Search for the cell housing the specified text and yield its (x, y) center coordinate. 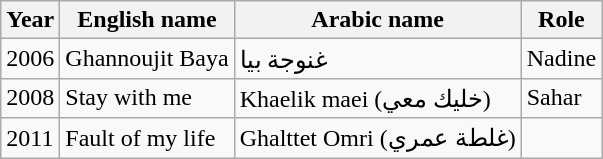
Role (561, 20)
2011 (30, 138)
English name (147, 20)
Stay with me (147, 98)
Arabic name (378, 20)
2006 (30, 59)
Ghalttet Omri (غلطة عمري) (378, 138)
2008 (30, 98)
Nadine (561, 59)
Sahar (561, 98)
Fault of my life (147, 138)
غنوجة بيا (378, 59)
Khaelik maei (خليك معي) (378, 98)
Ghannoujit Baya (147, 59)
Year (30, 20)
